From the cell containing the given text, extract its center point as (x, y) coordinate. 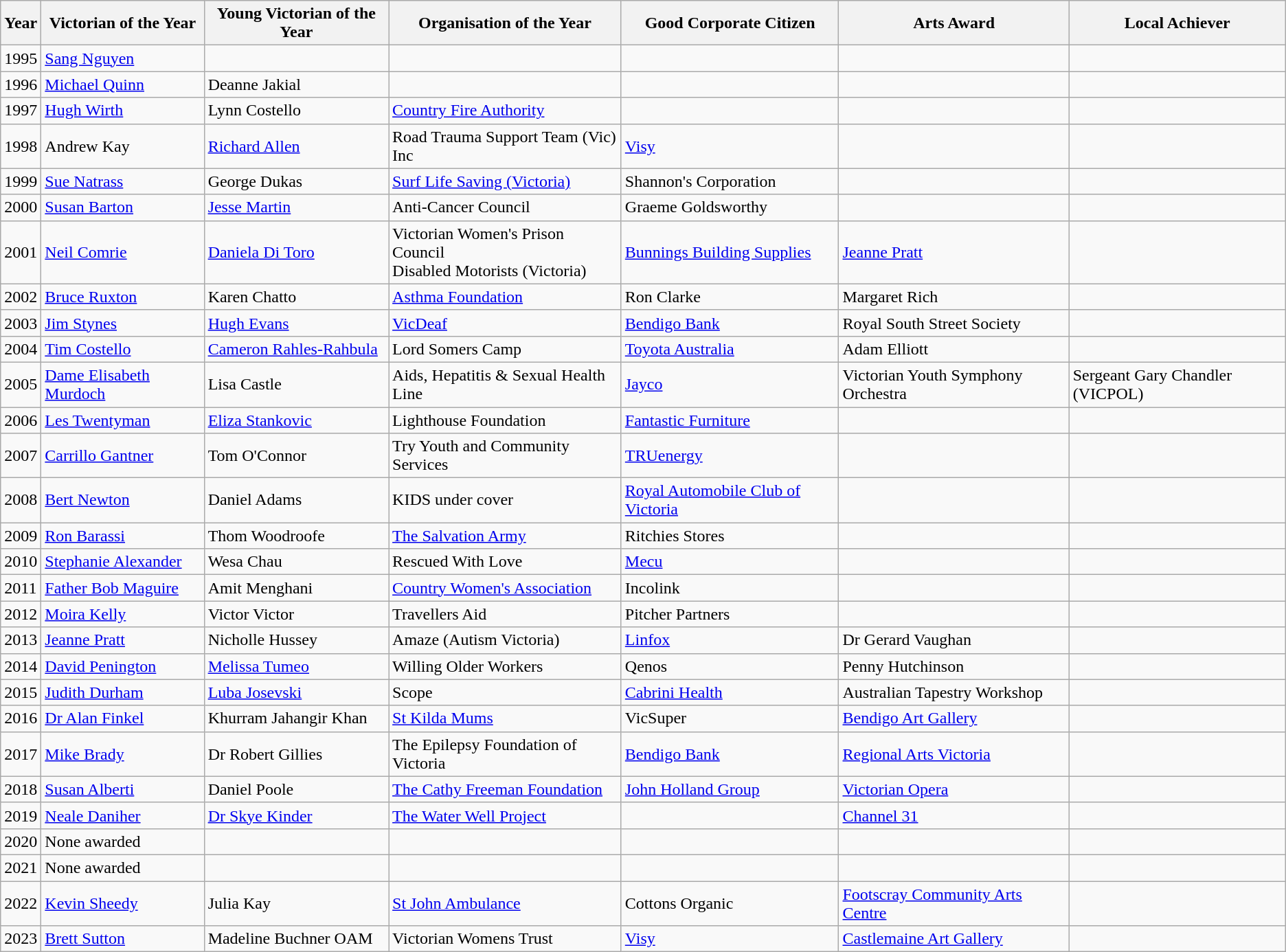
1996 (21, 84)
Bendigo Art Gallery (954, 718)
2023 (21, 939)
Fantastic Furniture (730, 420)
Mecu (730, 562)
Susan Alberti (122, 789)
Country Women's Association (506, 588)
Moira Kelly (122, 614)
Organisation of the Year (506, 23)
Travellers Aid (506, 614)
Dr Robert Gillies (296, 754)
Try Youth and Community Services (506, 456)
2009 (21, 536)
Road Trauma Support Team (Vic) Inc (506, 146)
Graeme Goldsworthy (730, 207)
Surf Life Saving (Victoria) (506, 181)
Wesa Chau (296, 562)
Incolink (730, 588)
2002 (21, 297)
Lynn Costello (296, 111)
1999 (21, 181)
Linfox (730, 640)
Arts Award (954, 23)
Dr Skye Kinder (296, 815)
Footscray Community Arts Centre (954, 903)
Qenos (730, 666)
1995 (21, 58)
Cameron Rahles-Rahbula (296, 349)
2022 (21, 903)
Royal Automobile Club of Victoria (730, 500)
Amaze (Autism Victoria) (506, 640)
2013 (21, 640)
Regional Arts Victoria (954, 754)
The Cathy Freeman Foundation (506, 789)
Mike Brady (122, 754)
Dr Gerard Vaughan (954, 640)
Good Corporate Citizen (730, 23)
2006 (21, 420)
Cottons Organic (730, 903)
2008 (21, 500)
Victorian Women's Prison CouncilDisabled Motorists (Victoria) (506, 252)
Khurram Jahangir Khan (296, 718)
Sergeant Gary Chandler (VICPOL) (1177, 385)
Neale Daniher (122, 815)
VicSuper (730, 718)
2011 (21, 588)
Thom Woodroofe (296, 536)
2019 (21, 815)
George Dukas (296, 181)
Julia Kay (296, 903)
2021 (21, 868)
VicDeaf (506, 323)
Judith Durham (122, 692)
Eliza Stankovic (296, 420)
Hugh Evans (296, 323)
Dr Alan Finkel (122, 718)
Ron Clarke (730, 297)
Castlemaine Art Gallery (954, 939)
Bunnings Building Supplies (730, 252)
Jayco (730, 385)
Bert Newton (122, 500)
Victor Victor (296, 614)
Tim Costello (122, 349)
Penny Hutchinson (954, 666)
2000 (21, 207)
KIDS under cover (506, 500)
2010 (21, 562)
Shannon's Corporation (730, 181)
Hugh Wirth (122, 111)
Daniela Di Toro (296, 252)
Dame Elisabeth Murdoch (122, 385)
2007 (21, 456)
Karen Chatto (296, 297)
The Epilepsy Foundation of Victoria (506, 754)
St Kilda Mums (506, 718)
Kevin Sheedy (122, 903)
Ron Barassi (122, 536)
Daniel Poole (296, 789)
Luba Josevski (296, 692)
Victorian of the Year (122, 23)
Madeline Buchner OAM (296, 939)
Local Achiever (1177, 23)
Lord Somers Camp (506, 349)
Year (21, 23)
Asthma Foundation (506, 297)
Australian Tapestry Workshop (954, 692)
Susan Barton (122, 207)
The Salvation Army (506, 536)
2005 (21, 385)
Margaret Rich (954, 297)
Country Fire Authority (506, 111)
Amit Menghani (296, 588)
2018 (21, 789)
Neil Comrie (122, 252)
Jesse Martin (296, 207)
Royal South Street Society (954, 323)
Adam Elliott (954, 349)
Pitcher Partners (730, 614)
2020 (21, 841)
Sue Natrass (122, 181)
Nicholle Hussey (296, 640)
Channel 31 (954, 815)
Victorian Opera (954, 789)
2004 (21, 349)
John Holland Group (730, 789)
Richard Allen (296, 146)
Carrillo Gantner (122, 456)
Aids, Hepatitis & Sexual Health Line (506, 385)
Young Victorian of the Year (296, 23)
Les Twentyman (122, 420)
2003 (21, 323)
Deanne Jakial (296, 84)
TRUenergy (730, 456)
Anti-Cancer Council (506, 207)
2016 (21, 718)
St John Ambulance (506, 903)
David Penington (122, 666)
Lighthouse Foundation (506, 420)
Sang Nguyen (122, 58)
1998 (21, 146)
2012 (21, 614)
Daniel Adams (296, 500)
Michael Quinn (122, 84)
Willing Older Workers (506, 666)
The Water Well Project (506, 815)
Scope (506, 692)
Rescued With Love (506, 562)
Victorian Youth Symphony Orchestra (954, 385)
Bruce Ruxton (122, 297)
Toyota Australia (730, 349)
1997 (21, 111)
2017 (21, 754)
Ritchies Stores (730, 536)
Brett Sutton (122, 939)
2001 (21, 252)
Father Bob Maguire (122, 588)
Victorian Womens Trust (506, 939)
Tom O'Connor (296, 456)
Lisa Castle (296, 385)
Cabrini Health (730, 692)
2015 (21, 692)
Andrew Kay (122, 146)
2014 (21, 666)
Jim Stynes (122, 323)
Melissa Tumeo (296, 666)
Stephanie Alexander (122, 562)
